Detect which cell encompasses the target text, then output its (X, Y) center coordinate. 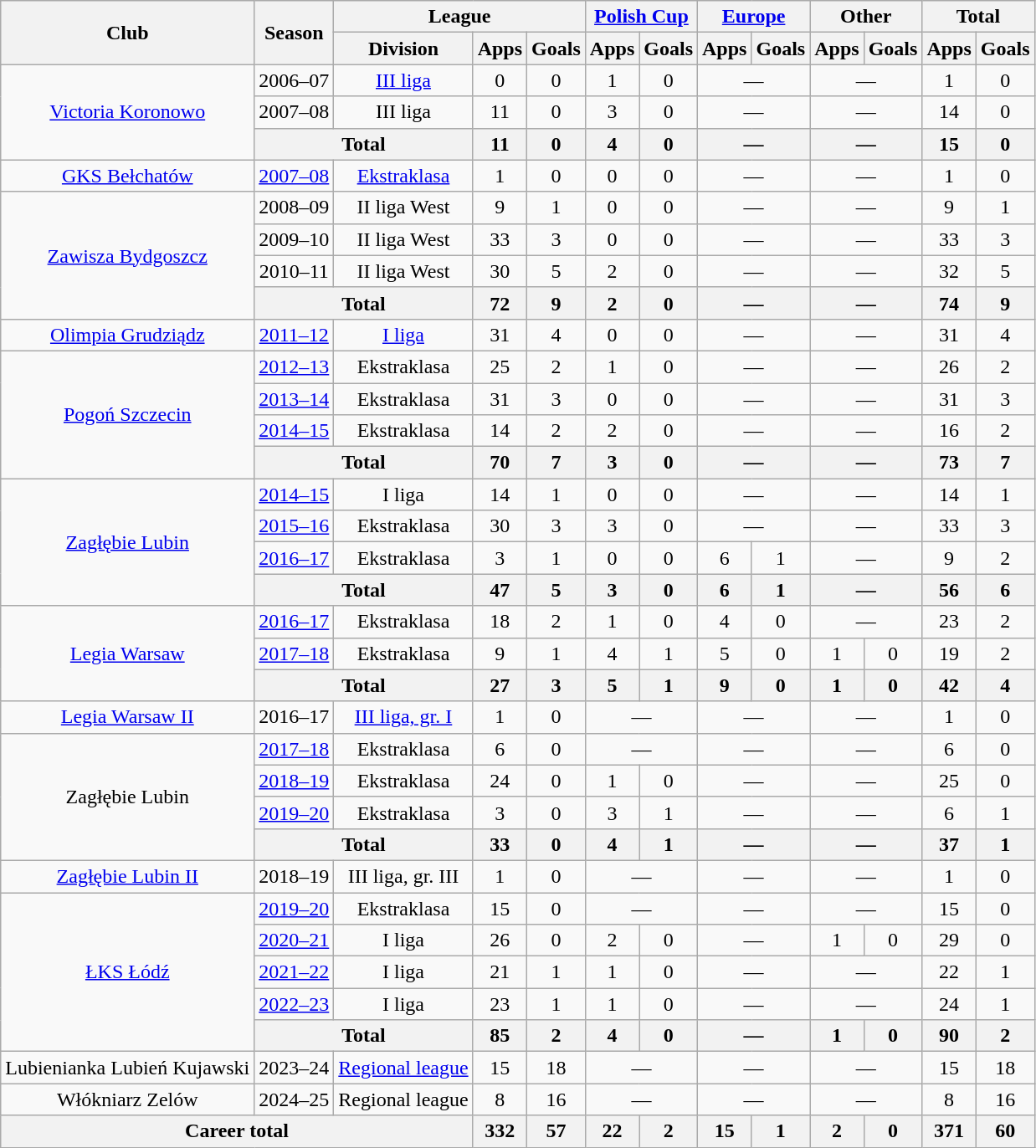
Other (866, 17)
42 (949, 685)
90 (949, 1036)
2020–21 (295, 940)
74 (949, 303)
70 (500, 463)
2008–09 (295, 208)
Europe (754, 17)
Włókniarz Zelów (127, 1099)
2013–14 (295, 399)
Pogoń Szczecin (127, 414)
29 (949, 940)
2009–10 (295, 239)
27 (500, 685)
GKS Bełchatów (127, 176)
85 (500, 1036)
III liga, gr. I (403, 717)
72 (500, 303)
Polish Cup (641, 17)
Season (295, 33)
Zagłębie Lubin II (127, 876)
47 (500, 590)
2021–22 (295, 972)
Division (403, 49)
2012–13 (295, 366)
Career total (237, 1131)
37 (949, 844)
2023–24 (295, 1068)
ŁKS Łódź (127, 971)
Olimpia Grudziądz (127, 335)
2006–07 (295, 80)
Zawisza Bydgoszcz (127, 255)
Victoria Koronowo (127, 112)
Lubienianka Lubień Kujawski (127, 1068)
2010–11 (295, 271)
2011–12 (295, 335)
371 (949, 1131)
Club (127, 33)
2022–23 (295, 1004)
60 (1005, 1131)
73 (949, 463)
19 (949, 653)
Legia Warsaw II (127, 717)
21 (500, 972)
III liga, gr. III (403, 876)
32 (949, 271)
Legia Warsaw (127, 653)
2015–16 (295, 526)
56 (949, 590)
2024–25 (295, 1099)
League (460, 17)
57 (556, 1131)
332 (500, 1131)
